Output the [X, Y] coordinate of the center of the cell containing the given text.  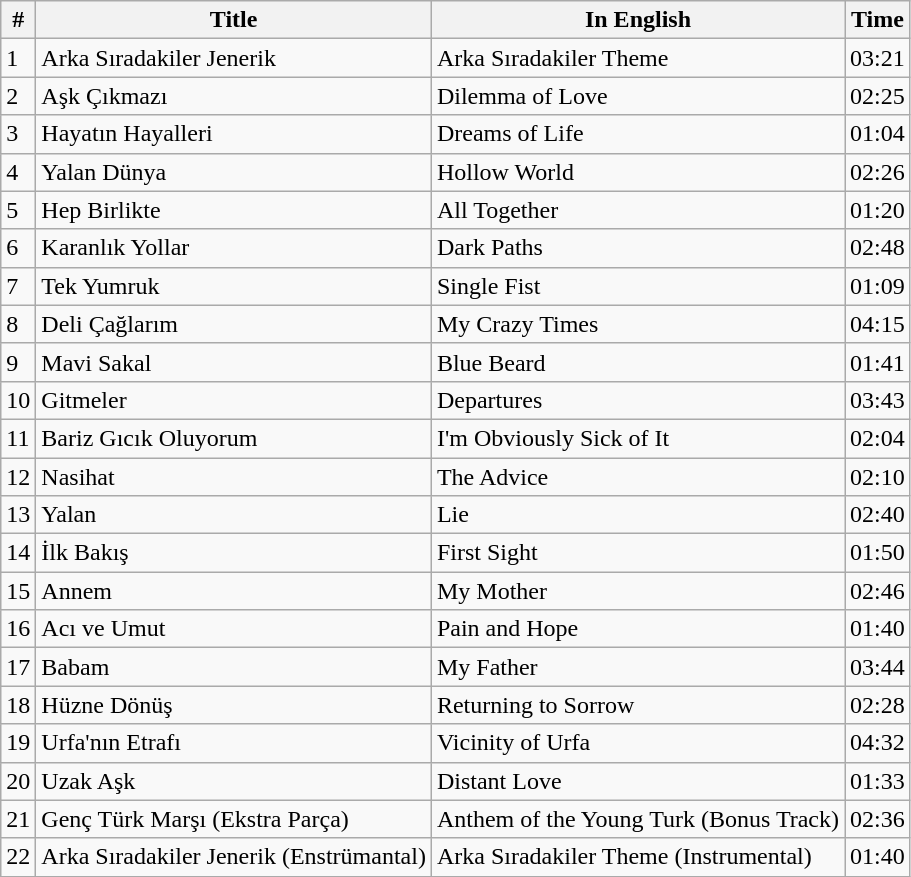
Hep Birlikte [234, 210]
21 [18, 819]
Tek Yumruk [234, 286]
18 [18, 705]
02:25 [878, 96]
Uzak Aşk [234, 781]
02:28 [878, 705]
Aşk Çıkmazı [234, 96]
02:46 [878, 591]
03:43 [878, 400]
03:21 [878, 58]
5 [18, 210]
02:40 [878, 515]
03:44 [878, 667]
Hüzne Dönüş [234, 705]
Hollow World [638, 172]
The Advice [638, 477]
Anthem of the Young Turk (Bonus Track) [638, 819]
4 [18, 172]
Vicinity of Urfa [638, 743]
Arka Sıradakiler Jenerik (Enstrümantal) [234, 857]
Babam [234, 667]
11 [18, 438]
14 [18, 553]
7 [18, 286]
İlk Bakış [234, 553]
02:48 [878, 248]
6 [18, 248]
Returning to Sorrow [638, 705]
Arka Sıradakiler Theme [638, 58]
My Mother [638, 591]
01:33 [878, 781]
1 [18, 58]
04:15 [878, 324]
Single Fist [638, 286]
13 [18, 515]
Annem [234, 591]
In English [638, 20]
17 [18, 667]
Deli Çağlarım [234, 324]
Departures [638, 400]
22 [18, 857]
15 [18, 591]
First Sight [638, 553]
Nasihat [234, 477]
04:32 [878, 743]
9 [18, 362]
Acı ve Umut [234, 629]
Arka Sıradakiler Theme (Instrumental) [638, 857]
My Father [638, 667]
Lie [638, 515]
01:41 [878, 362]
2 [18, 96]
02:04 [878, 438]
02:26 [878, 172]
Arka Sıradakiler Jenerik [234, 58]
Genç Türk Marşı (Ekstra Parça) [234, 819]
Title [234, 20]
Time [878, 20]
02:10 [878, 477]
01:20 [878, 210]
Gitmeler [234, 400]
Blue Beard [638, 362]
Mavi Sakal [234, 362]
All Together [638, 210]
Dilemma of Love [638, 96]
Hayatın Hayalleri [234, 134]
My Crazy Times [638, 324]
10 [18, 400]
19 [18, 743]
02:36 [878, 819]
01:09 [878, 286]
3 [18, 134]
Yalan Dünya [234, 172]
Yalan [234, 515]
Karanlık Yollar [234, 248]
Bariz Gıcık Oluyorum [234, 438]
16 [18, 629]
20 [18, 781]
# [18, 20]
I'm Obviously Sick of It [638, 438]
Urfa'nın Etrafı [234, 743]
Distant Love [638, 781]
12 [18, 477]
01:04 [878, 134]
Dark Paths [638, 248]
Pain and Hope [638, 629]
Dreams of Life [638, 134]
01:50 [878, 553]
8 [18, 324]
